Pinpoint the cell where the given text exists, returning its (X, Y) midpoint coordinate. 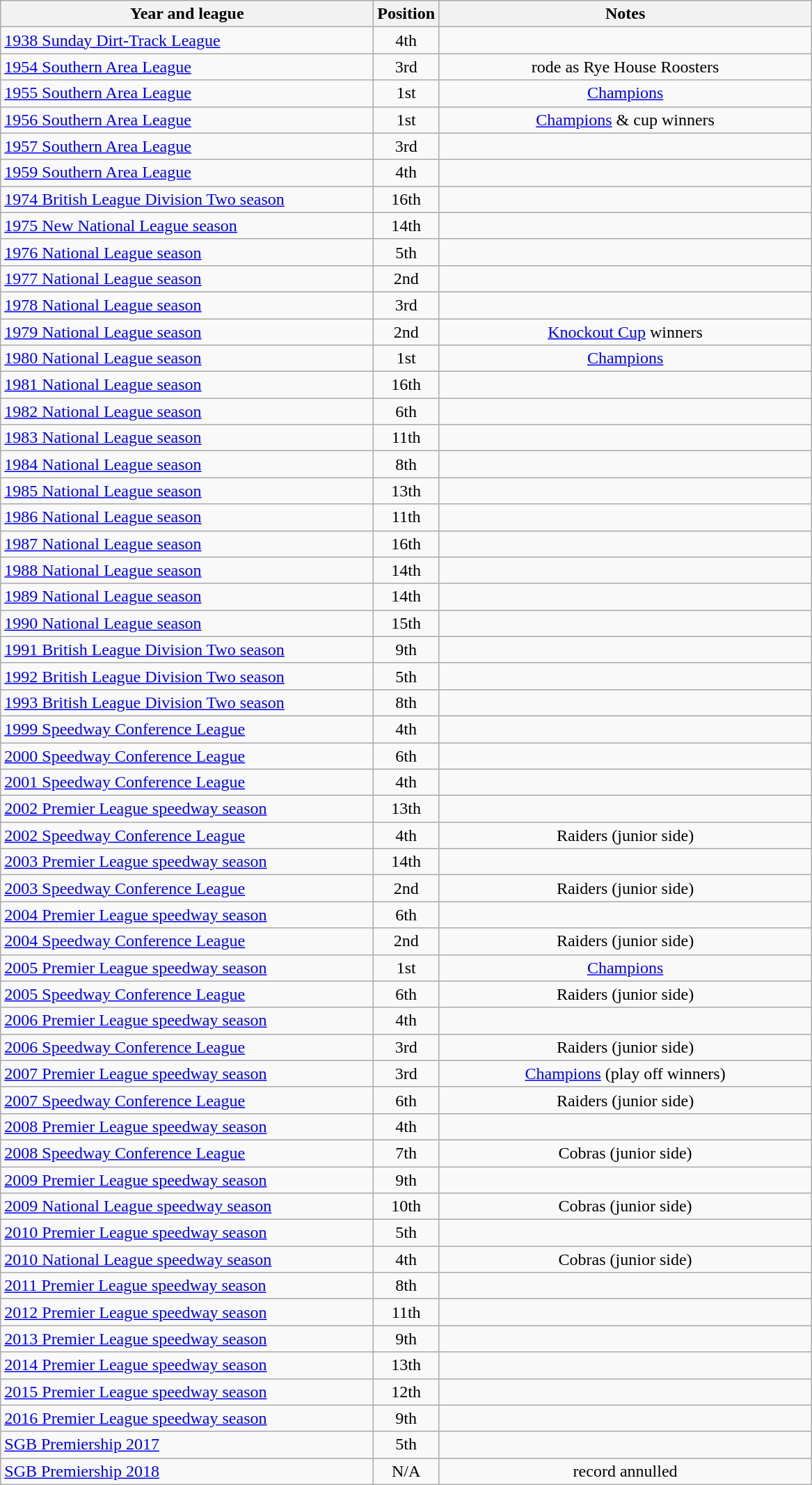
Champions (play off winners) (626, 1074)
1982 National League season (187, 411)
2011 Premier League speedway season (187, 1286)
10th (406, 1207)
SGB Premiership 2017 (187, 1445)
2003 Speedway Conference League (187, 888)
1990 National League season (187, 623)
2010 Premier League speedway season (187, 1233)
Knockout Cup winners (626, 332)
1983 National League season (187, 438)
2010 National League speedway season (187, 1259)
2002 Speedway Conference League (187, 835)
Position (406, 14)
2014 Premier League speedway season (187, 1365)
1976 National League season (187, 252)
record annulled (626, 1471)
2005 Premier League speedway season (187, 968)
2004 Speedway Conference League (187, 941)
2000 Speedway Conference League (187, 755)
2004 Premier League speedway season (187, 915)
1987 National League season (187, 544)
1992 British League Division Two season (187, 676)
2012 Premier League speedway season (187, 1312)
2006 Speedway Conference League (187, 1047)
1980 National League season (187, 359)
1986 National League season (187, 517)
2009 Premier League speedway season (187, 1180)
1993 British League Division Two season (187, 702)
1956 Southern Area League (187, 120)
1974 British League Division Two season (187, 199)
1938 Sunday Dirt-Track League (187, 40)
2001 Speedway Conference League (187, 783)
2008 Speedway Conference League (187, 1153)
2007 Premier League speedway season (187, 1074)
1999 Speedway Conference League (187, 729)
1975 New National League season (187, 226)
2006 Premier League speedway season (187, 1021)
1985 National League season (187, 491)
2005 Speedway Conference League (187, 994)
rode as Rye House Roosters (626, 67)
2013 Premier League speedway season (187, 1339)
1991 British League Division Two season (187, 650)
2008 Premier League speedway season (187, 1126)
1957 Southern Area League (187, 146)
1988 National League season (187, 570)
2003 Premier League speedway season (187, 862)
15th (406, 623)
1954 Southern Area League (187, 67)
2009 National League speedway season (187, 1207)
1959 Southern Area League (187, 173)
SGB Premiership 2018 (187, 1471)
1955 Southern Area League (187, 93)
1984 National League season (187, 464)
2002 Premier League speedway season (187, 809)
12th (406, 1392)
1977 National League season (187, 278)
7th (406, 1153)
Year and league (187, 14)
1978 National League season (187, 305)
1979 National League season (187, 332)
Champions & cup winners (626, 120)
Notes (626, 14)
1981 National League season (187, 385)
N/A (406, 1471)
1989 National League season (187, 597)
2016 Premier League speedway season (187, 1418)
2007 Speedway Conference League (187, 1100)
2015 Premier League speedway season (187, 1392)
